Locate the cell with the specified text and output its (x, y) center coordinate. 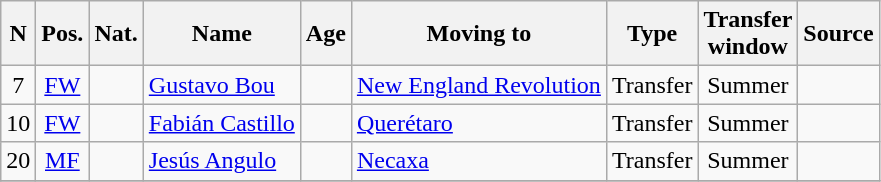
7 (18, 85)
10 (18, 123)
Nat. (116, 34)
Fabián Castillo (222, 123)
Necaxa (478, 161)
Age (326, 34)
Pos. (62, 34)
MF (62, 161)
Transferwindow (748, 34)
Jesús Angulo (222, 161)
New England Revolution (478, 85)
20 (18, 161)
Querétaro (478, 123)
Name (222, 34)
Source (838, 34)
Type (652, 34)
Gustavo Bou (222, 85)
N (18, 34)
Moving to (478, 34)
